Pinpoint the cell where the given text exists, returning its (x, y) midpoint coordinate. 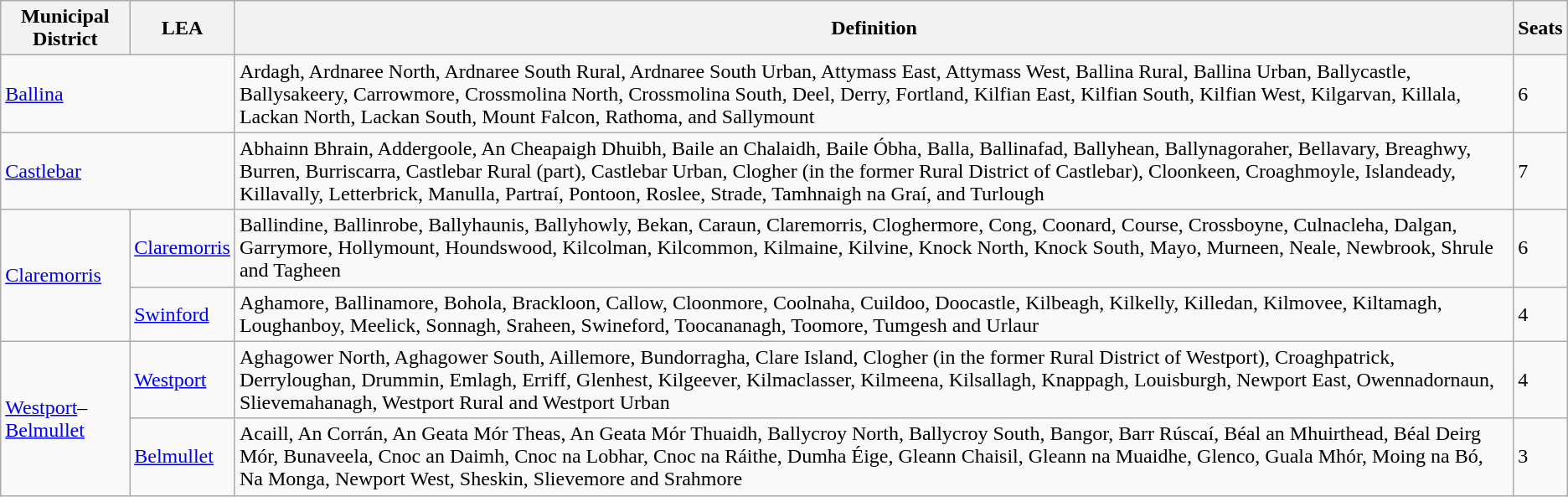
Belmullet (183, 457)
Municipal District (65, 28)
Definition (874, 28)
Seats (1540, 28)
Swinford (183, 313)
3 (1540, 457)
Westport–Belmullet (65, 418)
Westport (183, 380)
Castlebar (118, 171)
Ballina (118, 94)
LEA (183, 28)
7 (1540, 171)
